Search for the cell housing the specified text and yield its (X, Y) center coordinate. 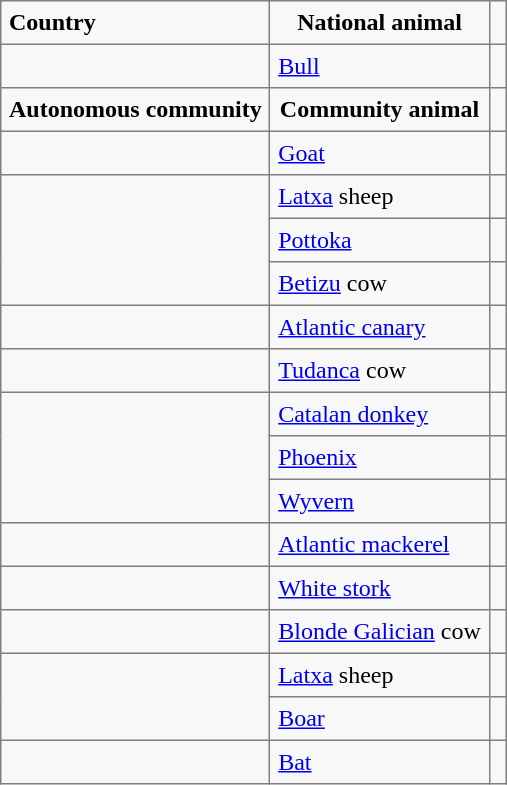
Atlantic mackerel (380, 545)
Bat (380, 762)
Bull (380, 66)
Phoenix (380, 458)
Boar (380, 719)
Country (136, 23)
Catalan donkey (380, 414)
White stork (380, 588)
Goat (380, 153)
National animal (380, 23)
Atlantic canary (380, 327)
Blonde Galician cow (380, 632)
Wyvern (380, 501)
Tudanca cow (380, 371)
Betizu cow (380, 284)
Pottoka (380, 240)
Community animal (380, 110)
Autonomous community (136, 110)
